Return the [x, y] coordinate for the center point of the cell that contains the specified text.  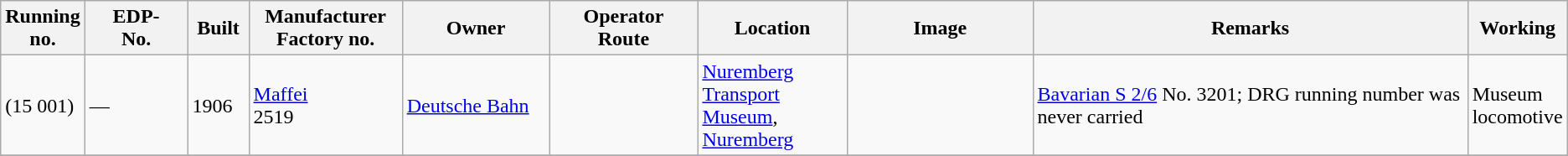
Deutsche Bahn [476, 106]
Museum locomotive [1518, 106]
— [136, 106]
Maffei2519 [325, 106]
Location [772, 29]
1906 [218, 106]
Nuremberg Transport Museum, Nuremberg [772, 106]
Image [940, 29]
Bavarian S 2/6 No. 3201; DRG running number was never carried [1250, 106]
ManufacturerFactory no. [325, 29]
Working [1518, 29]
EDP-No. [136, 29]
(15 001) [43, 106]
Runningno. [43, 29]
OperatorRoute [623, 29]
Built [218, 29]
Remarks [1250, 29]
Owner [476, 29]
